Find where the given text appears and provide that cell's center as [X, Y] coordinate. 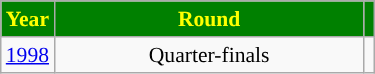
Year [28, 19]
Round [209, 19]
1998 [28, 55]
Quarter-finals [209, 55]
